From the cell containing the given text, extract its center point as [x, y] coordinate. 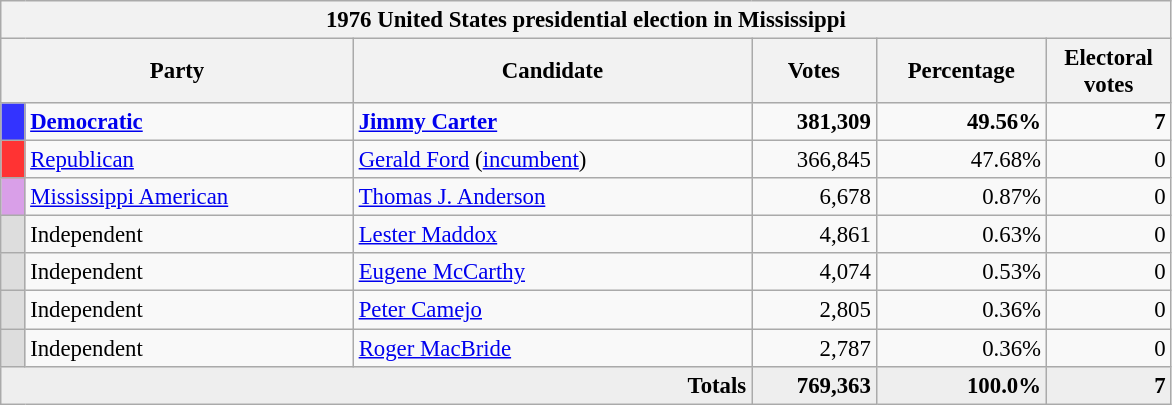
Votes [814, 72]
Eugene McCarthy [552, 273]
Lester Maddox [552, 235]
Percentage [961, 72]
Peter Camejo [552, 310]
1976 United States presidential election in Mississippi [586, 20]
Republican [189, 160]
0.87% [961, 197]
Candidate [552, 72]
47.68% [961, 160]
Jimmy Carter [552, 122]
4,861 [814, 235]
366,845 [814, 160]
Democratic [189, 122]
Gerald Ford (incumbent) [552, 160]
100.0% [961, 385]
Electoral votes [1108, 72]
Roger MacBride [552, 348]
2,805 [814, 310]
4,074 [814, 273]
Party [178, 72]
381,309 [814, 122]
6,678 [814, 197]
769,363 [814, 385]
49.56% [961, 122]
Totals [376, 385]
0.63% [961, 235]
Thomas J. Anderson [552, 197]
Mississippi American [189, 197]
2,787 [814, 348]
0.53% [961, 273]
